Return (x, y) of the center of cell containing provided text 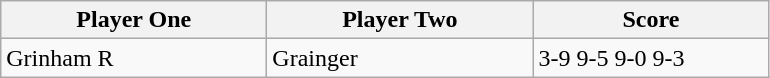
Grainger (400, 58)
Player Two (400, 20)
Player One (134, 20)
3-9 9-5 9-0 9-3 (651, 58)
Grinham R (134, 58)
Score (651, 20)
